Determine the (x, y) coordinate at the center of the cell enclosing the given text.  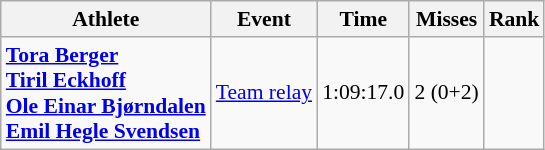
Time (363, 19)
1:09:17.0 (363, 93)
Rank (514, 19)
2 (0+2) (446, 93)
Misses (446, 19)
Team relay (264, 93)
Tora BergerTiril EckhoffOle Einar BjørndalenEmil Hegle Svendsen (106, 93)
Event (264, 19)
Athlete (106, 19)
